For the text-containing cell, return its midpoint in (x, y) coordinate format. 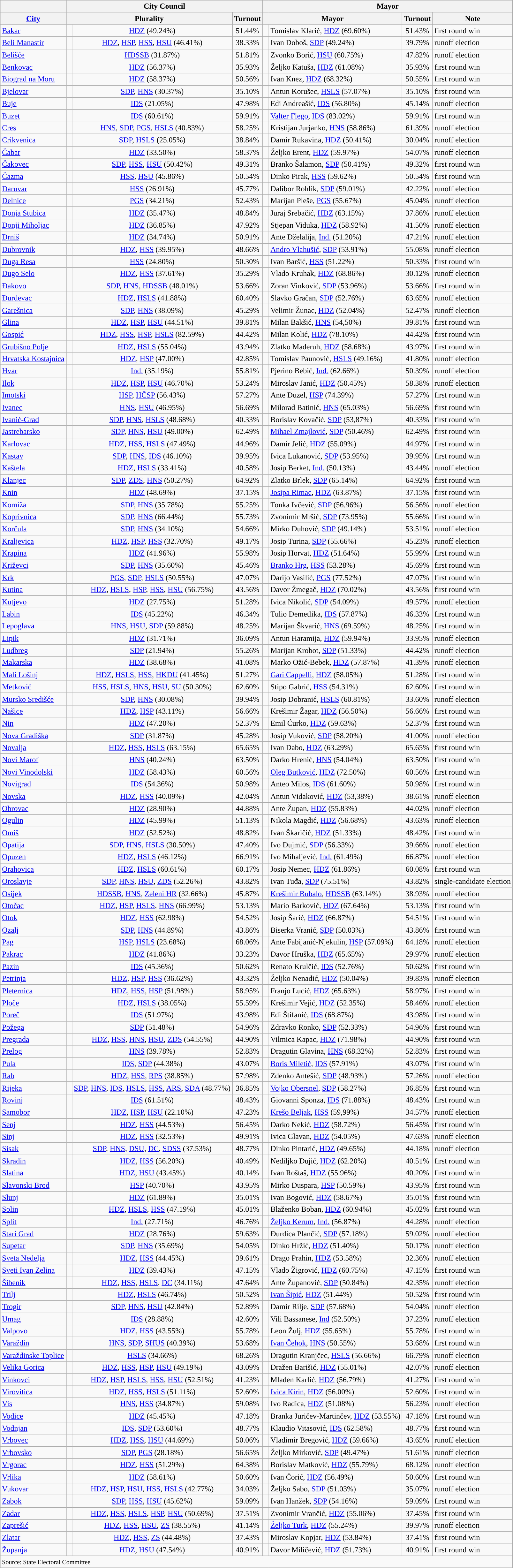
IDS (61.51%) (152, 1100)
Drniš (33, 237)
38.84% (248, 140)
59.63% (248, 1234)
32.36% (418, 1258)
Križevci (33, 565)
Željko Erent, HDZ (59.97%) (336, 152)
Hvar (33, 371)
Koprivnica (33, 517)
41.08% (248, 663)
Anteo Milos, IDS (61.60%) (336, 784)
Emil Ćurko, HDZ (59.63%) (336, 723)
Boris Miletić, IDS (57.91%) (336, 1064)
Nediljko Dujić, HDZ (62.20%) (336, 1161)
Vojko Obersnel, SDP (58.27%) (336, 1088)
50.55% (418, 79)
Virovitica (33, 1392)
43.97% (418, 346)
58.95% (248, 991)
Otočac (33, 905)
HDZ, HSLS (55.04%) (152, 346)
SDP, HNS, HSU, ZDS (52.26%) (152, 881)
Oroslavje (33, 881)
Drago Prahin, HDZ (53.58%) (336, 1258)
HDZ, HSS (37.61%) (152, 274)
HDZ, HSS, HNS, HSU, ZDS (54.55%) (152, 1039)
SDP, ZDS, HNS (50.27%) (152, 480)
Pula (33, 1064)
50.33% (418, 261)
HDZ, HSS, HSU (44.69%) (152, 1440)
29.97% (418, 954)
Kutina (33, 590)
59.08% (248, 1404)
Darko Nekić, HDZ (58.72%) (336, 1124)
43.94% (248, 346)
HDZ, HSLS (46.12%) (152, 857)
47.63% (418, 1137)
HDZ (58.43%) (152, 772)
Petrinja (33, 979)
Kastav (33, 456)
Zlatko Brlek, SDP (65.14%) (336, 480)
HNS, SDP, SHUS (40.39%) (152, 1343)
Garešnica (33, 310)
Mario Barković, HDZ (67.64%) (336, 905)
HSS (24.80%) (152, 261)
HSS, HSLS, HNS, HSU, SU (50.30%) (152, 687)
Miroslav Kopjar, HDZ (53.84%) (336, 1538)
single-candidate election (472, 881)
HDZ, HSP, HSU (44.51%) (152, 322)
Ivanec (33, 407)
51.81% (248, 55)
37.45% (418, 1513)
55.25% (248, 504)
Krešimir Žagar, HDZ (56.50%) (336, 711)
Ozalj (33, 930)
48.66% (248, 249)
48.84% (248, 213)
Ivan Dabo, HDZ (63.29%) (336, 748)
47.40% (248, 845)
Pregrada (33, 1039)
HNS (40.24%) (152, 760)
Juraj Srebačić, HDZ (63.15%) (336, 213)
Glina (33, 322)
SDP, HNS, HSLS (48.68%) (152, 420)
SDP, HNS, DSU, DC, SDSS (37.53%) (152, 1149)
Našice (33, 711)
IDS, SDP (53.60%) (152, 1428)
HDZ, HSP, HSS (32.70%) (152, 541)
40.58% (248, 468)
Lipik (33, 638)
Kristijan Jurjanko, HNS (58.86%) (336, 128)
45.87% (248, 893)
Velimir Žunac, HDZ (52.04%) (336, 310)
HDZ, HSS, HSLS (47.49%) (152, 444)
30.12% (418, 274)
SDP, HNS, HDSSB (48.01%) (152, 286)
47.64% (248, 1282)
58.97% (418, 991)
58.46% (418, 1003)
40.20% (418, 1173)
59.02% (418, 1234)
Vodnjan (33, 1428)
Josip Dobranić, HSLS (60.81%) (336, 699)
Ploče (33, 1003)
HDZ, HSS, HSLS, HSP, HSU (50.69%) (152, 1513)
Marko Ožić-Bebek, HDZ (57.87%) (336, 663)
49.91% (248, 1137)
SDP, HNS (35.69%) (152, 1246)
55.66% (418, 517)
Krešimir Vejić, HDZ (52.35%) (336, 1003)
HDZ, HSS (51.29%) (152, 1465)
Josip Berket, Ind. (50.13%) (336, 468)
50.56% (248, 79)
Tulio Demetlika, IDS (57.87%) (336, 614)
Slunj (33, 1197)
60.08% (418, 869)
Pag (33, 942)
66.91% (248, 857)
Zaprešić (33, 1526)
Ivica Glavan, HDZ (54.05%) (336, 1137)
Ivo Dujmić, SDP (56.33%) (336, 845)
HSS, HSU (45.86%) (152, 177)
HDZ, HSP, HSU (22.10%) (152, 1112)
Antun Vidaković, HDZ (53,38%) (336, 796)
Krešo Beljak, HSS (59,99%) (336, 1112)
Belišće (33, 55)
Trogir (33, 1307)
Ind. (35.19%) (152, 371)
HDZ (38.68%) (152, 663)
41.80% (418, 359)
HDZ (27.75%) (152, 602)
47.98% (248, 103)
Damir Rilje, SDP (57.68%) (336, 1307)
Ivanić-Grad (33, 420)
HNS, HSU (46.95%) (152, 407)
Ante Županović, SDP (50.84%) (336, 1282)
City Council (164, 6)
SDP, HNS (66.44%) (152, 517)
Stipo Gabrić, HSS (54.31%) (336, 687)
58.37% (248, 152)
42.35% (418, 1282)
Ivo Radica, HDZ (51.08%) (336, 1404)
Marijan Pleše, PGS (55.67%) (336, 201)
51.61% (418, 1452)
HDZ (45.99%) (152, 821)
46.33% (418, 614)
Vrlika (33, 1477)
42.60% (248, 1319)
HDZ, HSP, HSLS, HNS (66.99%) (152, 905)
HDZ, HSS (56.20%) (152, 1161)
Dragutin Kranjčec, HSLS (56.66%) (336, 1355)
Andro Vlahušić, SDP (53.91%) (336, 249)
Ivica Lukanović, SDP (53.95%) (336, 456)
SDP (31.87%) (152, 735)
Source: State Electoral Committee (257, 1562)
Čazma (33, 177)
Poreč (33, 1015)
SDP, HNS (30.08%) (152, 699)
39.66% (418, 845)
48.82% (248, 833)
49.32% (418, 164)
HDZ, HSLS (60.61%) (152, 869)
68.12% (418, 1465)
Dugo Selo (33, 274)
Ivan Hanžek, SDP (54.16%) (336, 1501)
City (33, 19)
Vis (33, 1404)
Ivan Čehok, HNS (50.55%) (336, 1343)
HSS (26.91%) (152, 189)
Note (472, 19)
56.56% (418, 504)
37.23% (418, 1319)
Mirko Duspara, HSP (50.59%) (336, 1185)
45.01% (248, 1209)
45.69% (418, 565)
HDZ, HSP, HSLS, HSS, HSU (52.51%) (152, 1380)
HDZ, HSS, HSP (51.98%) (152, 991)
Zvonimir Mršić, SDP (73.95%) (336, 517)
Miroslav Janić, HDZ (50.45%) (336, 383)
SDP, HNS, HSU (49.00%) (152, 432)
HDZ, HSS (39.95%) (152, 249)
Novi Vinodolski (33, 772)
51.27% (248, 675)
Nin (33, 723)
Leon Žulj, HDZ (55.65%) (336, 1331)
HSP (40.70%) (152, 1185)
Ind. (27.71%) (152, 1222)
Mursko Središće (33, 699)
Vili Bassanese, Ind (52.50%) (336, 1319)
Obrovac (33, 808)
34.03% (248, 1489)
SDP, PGS (28.18%) (152, 1452)
Knin (33, 492)
HDZ (28.76%) (152, 1234)
Ludbreg (33, 650)
Ivan Šipić, HDZ (51.44%) (336, 1294)
Željko Turk, HDZ (55.24%) (336, 1526)
Vukovar (33, 1489)
Dubrovnik (33, 249)
HDZ, HSS (40.09%) (152, 796)
HDZ (56.37%) (152, 67)
HDZ, HSLS, HSP, HSS, HSU (56.75%) (152, 590)
HDZ, HSU (43.45%) (152, 1173)
Buje (33, 103)
Željko Katuša, HDZ (61.08%) (336, 67)
66.87% (418, 857)
Josip Šarić, HDZ (66.87%) (336, 918)
Zabok (33, 1501)
Valter Flego, IDS (83.02%) (336, 116)
IDS (45.22%) (152, 614)
41.14% (248, 1526)
Solin (33, 1209)
HSP, HČSP (56.43%) (152, 395)
45.02% (418, 1209)
42.07% (418, 1367)
Hrvatska Kostajnica (33, 359)
33.60% (418, 699)
Ivan Tuđa, SDP (75.51%) (336, 881)
Željko Mirković, SDP (49.47%) (336, 1452)
38.33% (248, 43)
HDZ, HSP (47.00%) (152, 359)
HDZ, HSLS, HSS, HKDU (41.45%) (152, 675)
Branka Juričev-Martinčev, HDZ (53.55%) (336, 1416)
Karlovac (33, 444)
50.17% (418, 1246)
SDP, HSS, HSU (45.62%) (152, 1501)
Branko Šalamon, SDP (50.41%) (336, 164)
Dalibor Rohlik, SDP (59.01%) (336, 189)
Požega (33, 1027)
Duga Resa (33, 261)
45.23% (418, 541)
Ivan Ćorić, HDZ (56.49%) (336, 1477)
HNS, HSU, SDP (59.88%) (152, 626)
Klanjec (33, 480)
Ivan Škaričić, HDZ (51.33%) (336, 833)
Sisak (33, 1149)
50.91% (248, 237)
42.04% (248, 796)
HDZ, HSP (43.11%) (152, 711)
HDZ (49.24%) (152, 31)
SDP, HNS, IDS (46.10%) (152, 456)
Sinj (33, 1137)
56.23% (418, 1404)
54.52% (248, 918)
Mihael Zmajlović, SDP (50.46%) (336, 432)
HDZ (52.52%) (152, 833)
Kaštela (33, 468)
42.85% (248, 359)
HDZ, HSS (43.55%) (152, 1331)
HDZ (33.50%) (152, 152)
Damir Rukavina, HDZ (50.41%) (336, 140)
Dražen Barišić, HDZ (55.01%) (336, 1367)
Delnice (33, 201)
Đakovo (33, 286)
Ivan Roštaš, HDZ (55.96%) (336, 1173)
Novska (33, 796)
HDZ, HSU (47.54%) (152, 1550)
Branko Hrg, HSS (53.28%) (336, 565)
Milan Bakšić, HNS (54,50%) (336, 322)
SDP, HNS (30.37%) (152, 91)
50.06% (248, 1440)
HDZ, HSP, HSS, HSU (46.41%) (152, 43)
Skradin (33, 1161)
37.51% (248, 1513)
51.44% (248, 31)
PGS (34.21%) (152, 201)
39.83% (418, 979)
43.09% (248, 1367)
55.26% (248, 650)
Donji Miholjac (33, 225)
Umag (33, 1319)
Borislav Kovačić, SDP (53,87%) (336, 420)
Vinkovci (33, 1380)
Marijan Krobot, SDP (51.33%) (336, 650)
Darijo Vasilić, PGS (77.52%) (336, 578)
49.31% (248, 164)
35.07% (418, 1489)
Dinko Hržić, HDZ (51.40%) (336, 1246)
Zoran Vinković, SDP (53.96%) (336, 286)
Varaždinske Toplice (33, 1355)
Dinko Pirak, HSS (59.62%) (336, 177)
Imotski (33, 395)
Marijan Škvarić, HNS (69.59%) (336, 626)
57.26% (418, 1076)
IDS (51.97%) (152, 1015)
44.88% (248, 808)
Antun Korušec, HSLS (57.07%) (336, 91)
50.30% (248, 261)
47.23% (248, 1112)
Josip Vuković, SDP (58.20%) (336, 735)
58.25% (248, 128)
HNS, HSS (34.87%) (152, 1404)
49.57% (418, 602)
Rab (33, 1076)
HDZ (45.45%) (152, 1416)
46.76% (248, 1222)
Josip Horvat, HDZ (51.64%) (336, 553)
Damir Jelić, HDZ (55.09%) (336, 444)
Slatina (33, 1173)
58.38% (418, 383)
33.95% (418, 638)
35.29% (248, 274)
Krk (33, 578)
42.22% (418, 189)
HNS (39.78%) (152, 1051)
Ante Đuzel, HSP (74.39%) (336, 395)
Labin (33, 614)
Dinko Pintarić, HDZ (49.65%) (336, 1149)
IDS (45.36%) (152, 966)
SDP (21.94%) (152, 650)
47.21% (418, 237)
68.26% (248, 1355)
41.00% (418, 735)
66.79% (418, 1355)
54.07% (418, 152)
Zdenko Antešić, SDP (48.93%) (336, 1076)
HDZ, HSP, HSU, HSS, HSLS (42.77%) (152, 1489)
Vladimir Bregović, HDZ (59.66%) (336, 1440)
Ante Župan, HDZ (55.83%) (336, 808)
Giovanni Sponza, IDS (71.88%) (336, 1100)
Edi Štifanić, IDS (68.87%) (336, 1015)
Vlado Kruhak, HDZ (68.86%) (336, 274)
38.61% (418, 796)
Gari Cappelli, HDZ (58.05%) (336, 675)
Pjerino Bebić, Ind. (62.66%) (336, 371)
53.51% (418, 529)
Zlatko Mađeruh, HDZ (58.68%) (336, 346)
56.65% (248, 1452)
Biserka Vranić, SDP (50.03%) (336, 930)
54.05% (248, 1246)
Bjelovar (33, 91)
54.66% (248, 529)
Nikola Magdić, HDZ (56.68%) (336, 821)
SDP, HNS (38.09%) (152, 310)
40.51% (418, 1161)
Dragutin Glavina, HNS (68.32%) (336, 1051)
SDP, HNS (35.78%) (152, 504)
SDP, HNS, IDS, HSLS, HSS, ARS, SDA (48.77%) (152, 1088)
Gospić (33, 334)
60.40% (248, 298)
Slavonski Brod (33, 1185)
48.42% (418, 833)
39.79% (418, 43)
Oleg Butković, HDZ (72.50%) (336, 772)
44.96% (248, 444)
37.86% (418, 213)
Rijeka (33, 1088)
Slavko Gračan, SDP (52.76%) (336, 298)
HDZ (41.96%) (152, 553)
64.18% (418, 942)
Novi Marof (33, 760)
Prelog (33, 1051)
HDZ (41.86%) (152, 954)
55.73% (248, 517)
Tomislav Paunović, HSLS (49.16%) (336, 359)
HDZ, HSS, ZS (44.48%) (152, 1538)
HDZ (61.89%) (152, 1197)
HDZ (31.71%) (152, 638)
57.98% (248, 1076)
HDZ, HSLS, HSS (47.19%) (152, 1209)
37.43% (248, 1538)
Komiža (33, 504)
Šibenik (33, 1282)
41.50% (418, 225)
Omiš (33, 833)
Zdravko Ronko, SDP (52.33%) (336, 1027)
45.28% (248, 735)
Varaždin (33, 1343)
43.44% (418, 468)
Tomislav Klarić, HDZ (69.60%) (336, 31)
SDP, HSLS (25.05%) (152, 140)
Vrgorac (33, 1465)
PGS, SDP, HSLS (50.55%) (152, 578)
Sveta Nedelja (33, 1258)
Ivo Mihaljević, Ind. (61.49%) (336, 857)
39.61% (248, 1258)
44.18% (418, 1149)
Krešimir Bubalo, HDSSB (63.14%) (336, 893)
Biograd na Moru (33, 79)
Rovinj (33, 1100)
Mladen Karlić, HDZ (56.79%) (336, 1380)
HDZ, HSS, HSLS (63.15%) (152, 748)
Sveti Ivan Zelina (33, 1270)
43.63% (418, 821)
Đurđevac (33, 298)
Otok (33, 918)
HDZ (39.43%) (152, 1270)
Davor Žmegač, HDZ (70.02%) (336, 590)
HDZ, HSS, HSLS, DC (34.11%) (152, 1282)
47.92% (248, 225)
Stjepan Viduka, HDZ (58.92%) (336, 225)
Željko Nenadić, HDZ (50.04%) (336, 979)
Mali Lošinj (33, 675)
IDS (21.05%) (152, 103)
45.77% (248, 189)
HDZ (48.69%) (152, 492)
SDP, HNS (44.89%) (152, 930)
Orahovica (33, 869)
Edi Andreašić, IDS (56.80%) (336, 103)
HDZ (58.37%) (152, 79)
50.39% (418, 371)
Vrbovsko (33, 1452)
HDSSB, HNS, Zeleni HR (32.66%) (152, 893)
51.43% (418, 31)
44.97% (418, 444)
Željko Kerum, Ind. (56.87%) (336, 1222)
Darko Hrenić, HNS (54.04%) (336, 760)
Borislav Matković, HDZ (55.79%) (336, 1465)
Pakrac (33, 954)
60.17% (248, 869)
39.94% (248, 699)
41.27% (418, 1380)
49.17% (248, 541)
Ivan Baršić, HSS (51.22%) (336, 261)
HDZ, HSP, HSU (46.70%) (152, 383)
SDP, HNS (35.60%) (152, 565)
IDS, SDP (44.38%) (152, 1064)
55.98% (248, 553)
Osijek (33, 893)
Tonka Ivčević, SDP (56.96%) (336, 504)
Zlatar (33, 1538)
Opatija (33, 845)
55.81% (248, 371)
47.82% (418, 55)
45.14% (418, 103)
Valpovo (33, 1331)
Milorad Batinić, HNS (65.03%) (336, 407)
IDS (54.36%) (152, 784)
54.51% (418, 918)
45.46% (248, 565)
Daruvar (33, 189)
Crikvenica (33, 140)
Novalja (33, 748)
64.38% (248, 1465)
Zvonko Borić, HSU (60.75%) (336, 55)
HDZ, HSLS (38.05%) (152, 1003)
Antun Haramija, HDZ (59.94%) (336, 638)
Donja Stubica (33, 213)
Ivan Bogović, HDZ (58.67%) (336, 1197)
Krapina (33, 553)
Supetar (33, 1246)
HDZ, HSS, RPS (38.85%) (152, 1076)
41.23% (248, 1380)
HDZ, HSP, HSS (36.62%) (152, 979)
Makarska (33, 663)
Grubišno Polje (33, 346)
Davor Hruška, HDZ (65.65%) (336, 954)
Josipa Rimac, HDZ (63.87%) (336, 492)
HDZ, HSS (44.45%) (152, 1258)
Stari Grad (33, 1234)
Ivica Nikolić, SDP (54.09%) (336, 602)
Čakovec (33, 164)
53.24% (248, 383)
Lepoglava (33, 626)
HDZ, HSS, HSP, HSU (49.19%) (152, 1367)
Metković (33, 687)
HDZ, HSLS (41.88%) (152, 298)
HDZ, HSLS (33.41%) (152, 468)
SDP, HSS, HSU (50.42%) (152, 164)
Zadar (33, 1513)
Buzet (33, 116)
SDP (51.48%) (152, 1027)
Samobor (33, 1112)
Ivica Kirin, HDZ (56.00%) (336, 1392)
34.57% (418, 1112)
Kraljevica (33, 541)
37.41% (418, 1538)
SDP, HNS, HSU (42.84%) (152, 1307)
HSP, HSLS (23.68%) (152, 942)
Milan Kolić, HDZ (78.10%) (336, 334)
HNS, SDP, PGS, HSLS (40.83%) (152, 128)
36.09% (248, 638)
45.04% (418, 201)
HDZ (58.61%) (152, 1477)
40.14% (248, 1173)
Renato Krulčić, IDS (52.76%) (336, 966)
Pleternica (33, 991)
HDZ, HSS (44.53%) (152, 1124)
HDZ, HSS, HSP, HSLS (82.59%) (152, 334)
Split (33, 1222)
33.23% (248, 954)
Ante Fabijanić-Njekulin, HSP (57.09%) (336, 942)
61.39% (418, 128)
52.89% (248, 1307)
39.97% (418, 1526)
43.32% (248, 979)
HDZ, HSS (62.98%) (152, 918)
55.99% (418, 553)
Kutjevo (33, 602)
Davor Miličević, HDZ (51.73%) (336, 1550)
Jastrebarsko (33, 432)
Nova Gradiška (33, 735)
Josip Turina, SDP (55.66%) (336, 541)
Županja (33, 1550)
Cres (33, 128)
41.39% (418, 663)
Josip Nemec, HDZ (61.86%) (336, 869)
HDZ, HSLS (46.74%) (152, 1294)
Trilj (33, 1294)
SDP, HNS, HSLS (30.50%) (152, 845)
55.59% (248, 1003)
Vilmica Kapac, HDZ (71.98%) (336, 1039)
Plurality (149, 19)
46.34% (248, 614)
HDZ (36.85%) (152, 225)
IDS (60.61%) (152, 116)
Pazin (33, 966)
HDZ, HSS (32.53%) (152, 1137)
HDZ, HSS, HSU, ZS (38.55%) (152, 1526)
HDZ (28.90%) (152, 808)
Vodice (33, 1416)
55.08% (418, 249)
Đurđica Plančić, SDP (57.18%) (336, 1234)
HDZ, HSS, HSLS (51.11%) (152, 1392)
Blaženko Boban, HDZ (60.94%) (336, 1209)
HDSSB (31.87%) (152, 55)
Ogulin (33, 821)
SDP, HNS (34.10%) (152, 529)
52.43% (248, 201)
Opuzen (33, 857)
Bakar (33, 31)
54.04% (418, 1307)
38.93% (418, 893)
Velika Gorica (33, 1367)
44.28% (418, 1222)
Vrbovec (33, 1440)
Ilok (33, 383)
52.47% (418, 310)
51.13% (248, 821)
Zvonimir Vrančić, HDZ (55.06%) (336, 1513)
Benkovac (33, 67)
Čabar (33, 152)
HDZ (35.47%) (152, 213)
Senj (33, 1124)
IDS (28.88%) (152, 1319)
43.65% (418, 1440)
Vlado Žigrović, HDZ (60.75%) (336, 1270)
Ivan Knez, HDZ (68.32%) (336, 79)
Klaudio Vitasović, IDS (62.58%) (336, 1428)
44.02% (418, 808)
HDZ (47.20%) (152, 723)
45.29% (248, 310)
Korčula (33, 529)
Ante Dželalija, Ind. (51.20%) (336, 237)
Novigrad (33, 784)
HSLS (34.66%) (152, 1355)
63.65% (418, 298)
Beli Manastir (33, 43)
Franjo Lucić, HDZ (65.63%) (336, 991)
HDZ (34.74%) (152, 237)
30.04% (418, 140)
Mirko Duhović, SDP (49.14%) (336, 529)
Ivan Doboš, SDP (49.24%) (336, 43)
Željko Sabo, SDP (51.03%) (336, 1489)
68.06% (248, 942)
40.49% (248, 1161)
